Determine the (X, Y) coordinate at the center of the cell enclosing the given text.  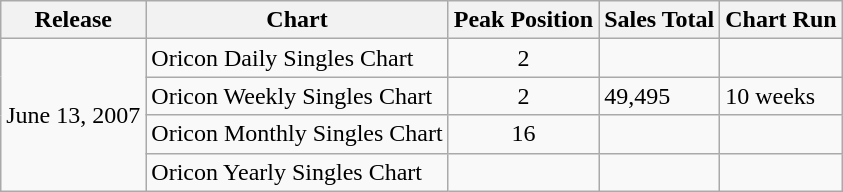
Chart (297, 20)
Release (74, 20)
Oricon Yearly Singles Chart (297, 172)
Oricon Monthly Singles Chart (297, 134)
Chart Run (781, 20)
Oricon Daily Singles Chart (297, 58)
49,495 (660, 96)
June 13, 2007 (74, 115)
Peak Position (523, 20)
16 (523, 134)
Oricon Weekly Singles Chart (297, 96)
10 weeks (781, 96)
Sales Total (660, 20)
